Detect which cell encompasses the target text, then output its [X, Y] center coordinate. 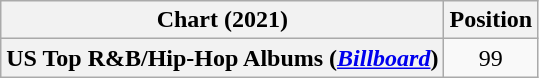
Position [491, 20]
99 [491, 58]
US Top R&B/Hip-Hop Albums (Billboard) [222, 58]
Chart (2021) [222, 20]
